Detect which cell encompasses the target text, then output its [x, y] center coordinate. 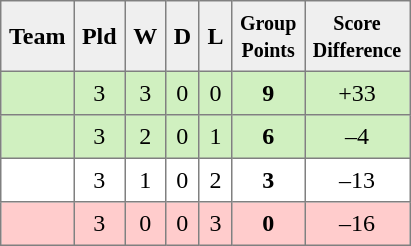
9 [268, 93]
6 [268, 137]
Pld [100, 36]
Team [38, 36]
+33 [358, 93]
W [145, 36]
–4 [358, 137]
–16 [358, 224]
L [216, 36]
–13 [358, 180]
GroupPoints [268, 36]
D [182, 36]
ScoreDifference [358, 36]
